Determine the [x, y] coordinate at the center of the cell enclosing the given text.  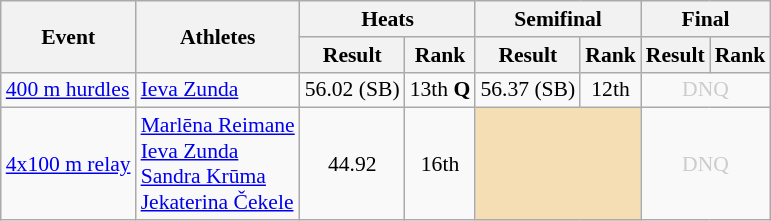
Final [706, 19]
16th [440, 164]
Event [68, 36]
Athletes [218, 36]
400 m hurdles [68, 90]
Marlēna Reimane Ieva Zunda Sandra Krūma Jekaterina Čekele [218, 164]
56.37 (SB) [528, 90]
Semifinal [558, 19]
44.92 [352, 164]
Heats [388, 19]
4x100 m relay [68, 164]
12th [610, 90]
56.02 (SB) [352, 90]
Ieva Zunda [218, 90]
13th Q [440, 90]
